Find where the given text appears and provide that cell's center as [x, y] coordinate. 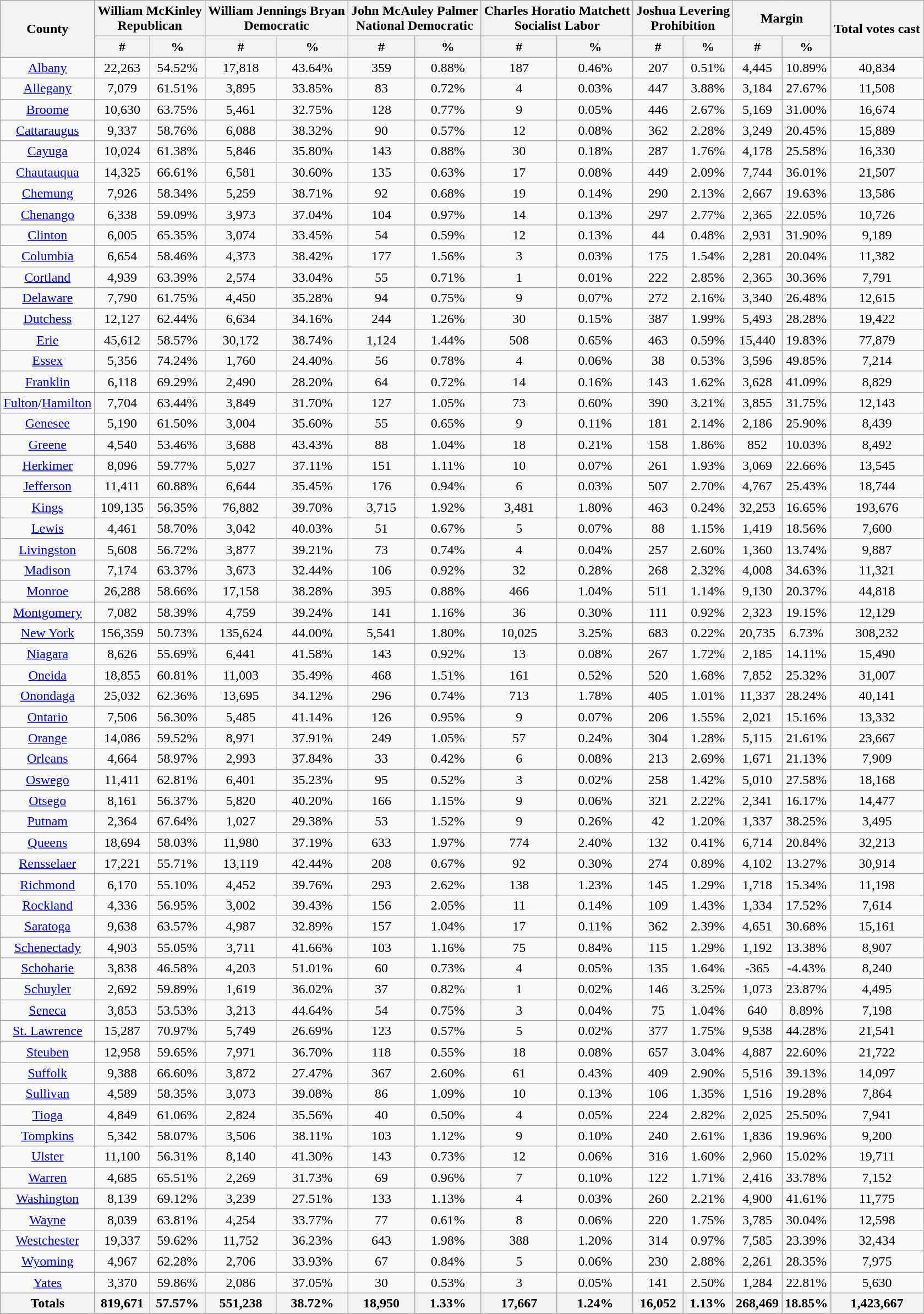
367 [381, 1073]
12,958 [122, 1052]
Columbia [47, 256]
12,129 [877, 612]
58.76% [177, 130]
57 [519, 738]
446 [658, 109]
2,269 [240, 1178]
151 [381, 466]
19.28% [807, 1094]
293 [381, 884]
2,416 [757, 1178]
0.48% [708, 235]
1,718 [757, 884]
405 [658, 696]
40.20% [312, 801]
16.17% [807, 801]
15.02% [807, 1157]
156,359 [122, 633]
Madison [47, 570]
56 [381, 361]
1.97% [448, 842]
33.45% [312, 235]
Erie [47, 340]
25.43% [807, 486]
6,088 [240, 130]
53 [381, 822]
507 [658, 486]
2,341 [757, 801]
5,190 [122, 424]
21.61% [807, 738]
5,516 [757, 1073]
19.63% [807, 193]
0.51% [708, 68]
7,864 [877, 1094]
33.93% [312, 1261]
58.07% [177, 1136]
8,096 [122, 466]
44.28% [807, 1031]
45,612 [122, 340]
7,079 [122, 89]
40,141 [877, 696]
Franklin [47, 382]
Dutchess [47, 319]
42 [658, 822]
1.64% [708, 968]
2,185 [757, 654]
St. Lawrence [47, 1031]
2,931 [757, 235]
3,596 [757, 361]
1.71% [708, 1178]
Albany [47, 68]
32.89% [312, 926]
51.01% [312, 968]
60 [381, 968]
11,100 [122, 1157]
9,337 [122, 130]
61.06% [177, 1115]
3,213 [240, 1010]
59.09% [177, 214]
643 [381, 1240]
30.68% [807, 926]
58.39% [177, 612]
31,007 [877, 675]
6,654 [122, 256]
1,334 [757, 905]
38.74% [312, 340]
Rensselaer [47, 863]
8,039 [122, 1219]
7,852 [757, 675]
1.98% [448, 1240]
90 [381, 130]
31.75% [807, 403]
109,135 [122, 507]
30.36% [807, 277]
28.35% [807, 1261]
1.68% [708, 675]
Sullivan [47, 1094]
Jefferson [47, 486]
43.64% [312, 68]
35.28% [312, 298]
39.76% [312, 884]
32,253 [757, 507]
39.21% [312, 549]
Schuyler [47, 989]
19.96% [807, 1136]
37.19% [312, 842]
58.70% [177, 528]
Livingston [47, 549]
Steuben [47, 1052]
1.55% [708, 717]
59.62% [177, 1240]
31.00% [807, 109]
13,695 [240, 696]
69.29% [177, 382]
Allegany [47, 89]
69 [381, 1178]
55.10% [177, 884]
8,139 [122, 1198]
551,238 [240, 1304]
55.71% [177, 863]
38 [658, 361]
7,506 [122, 717]
25,032 [122, 696]
2.09% [708, 172]
10,726 [877, 214]
5,356 [122, 361]
104 [381, 214]
4,903 [122, 947]
272 [658, 298]
222 [658, 277]
7 [519, 1178]
12,127 [122, 319]
22.81% [807, 1283]
Montgomery [47, 612]
1.72% [708, 654]
54.52% [177, 68]
69.12% [177, 1198]
Genesee [47, 424]
5,342 [122, 1136]
Orleans [47, 759]
4,900 [757, 1198]
1.99% [708, 319]
39.70% [312, 507]
33 [381, 759]
37.91% [312, 738]
176 [381, 486]
3,785 [757, 1219]
2.16% [708, 298]
3,673 [240, 570]
Rockland [47, 905]
17,221 [122, 863]
36 [519, 612]
1.33% [448, 1304]
Cattaraugus [47, 130]
30.04% [807, 1219]
13,332 [877, 717]
56.37% [177, 801]
6,401 [240, 780]
290 [658, 193]
2.69% [708, 759]
Ontario [47, 717]
13.27% [807, 863]
2.28% [708, 130]
156 [381, 905]
0.71% [448, 277]
1.26% [448, 319]
18,855 [122, 675]
314 [658, 1240]
161 [519, 675]
2.39% [708, 926]
3,872 [240, 1073]
4,102 [757, 863]
3.04% [708, 1052]
0.16% [595, 382]
33.77% [312, 1219]
2,025 [757, 1115]
New York [47, 633]
4,849 [122, 1115]
0.55% [448, 1052]
58.35% [177, 1094]
0.61% [448, 1219]
27.58% [807, 780]
39.13% [807, 1073]
5,259 [240, 193]
Putnam [47, 822]
409 [658, 1073]
1,671 [757, 759]
24.40% [312, 361]
8,240 [877, 968]
260 [658, 1198]
41.30% [312, 1157]
66.61% [177, 172]
14,086 [122, 738]
2.61% [708, 1136]
21,507 [877, 172]
4,178 [757, 151]
19.83% [807, 340]
37.04% [312, 214]
2.70% [708, 486]
40 [381, 1115]
7,585 [757, 1240]
21.13% [807, 759]
3,073 [240, 1094]
5,846 [240, 151]
58.57% [177, 340]
59.77% [177, 466]
15,889 [877, 130]
Schenectady [47, 947]
713 [519, 696]
56.95% [177, 905]
35.80% [312, 151]
4,008 [757, 570]
11,198 [877, 884]
56.31% [177, 1157]
Yates [47, 1283]
8,971 [240, 738]
23,667 [877, 738]
8.89% [807, 1010]
65.51% [177, 1178]
40,834 [877, 68]
12,598 [877, 1219]
41.58% [312, 654]
Wyoming [47, 1261]
145 [658, 884]
1.01% [708, 696]
1,284 [757, 1283]
62.36% [177, 696]
3,711 [240, 947]
30.60% [312, 172]
0.28% [595, 570]
62.28% [177, 1261]
6,441 [240, 654]
0.15% [595, 319]
27.51% [312, 1198]
27.47% [312, 1073]
138 [519, 884]
38.42% [312, 256]
1.54% [708, 256]
Otsego [47, 801]
224 [658, 1115]
1,124 [381, 340]
133 [381, 1198]
6,118 [122, 382]
2.50% [708, 1283]
6,714 [757, 842]
65.35% [177, 235]
466 [519, 591]
30,172 [240, 340]
Lewis [47, 528]
10.89% [807, 68]
8,439 [877, 424]
38.25% [807, 822]
7,214 [877, 361]
4,495 [877, 989]
2.14% [708, 424]
Essex [47, 361]
1,760 [240, 361]
Schoharie [47, 968]
28.28% [807, 319]
5,608 [122, 549]
60.81% [177, 675]
4,373 [240, 256]
Herkimer [47, 466]
77 [381, 1219]
9,638 [122, 926]
175 [658, 256]
9,887 [877, 549]
1.11% [448, 466]
13.38% [807, 947]
23.39% [807, 1240]
35.56% [312, 1115]
12,615 [877, 298]
5,749 [240, 1031]
76,882 [240, 507]
20.37% [807, 591]
230 [658, 1261]
4,254 [240, 1219]
1,360 [757, 549]
49.85% [807, 361]
5,010 [757, 780]
57.57% [177, 1304]
27.67% [807, 89]
32,434 [877, 1240]
59.52% [177, 738]
1.44% [448, 340]
7,971 [240, 1052]
1.86% [708, 445]
1,027 [240, 822]
267 [658, 654]
4,452 [240, 884]
249 [381, 738]
4,759 [240, 612]
158 [658, 445]
34.12% [312, 696]
1.60% [708, 1157]
5,820 [240, 801]
59.65% [177, 1052]
268,469 [757, 1304]
1.76% [708, 151]
10,025 [519, 633]
29.38% [312, 822]
177 [381, 256]
1.28% [708, 738]
2,824 [240, 1115]
4,651 [757, 926]
852 [757, 445]
31.90% [807, 235]
126 [381, 717]
258 [658, 780]
261 [658, 466]
2.62% [448, 884]
7,704 [122, 403]
2,574 [240, 277]
0.42% [448, 759]
5,485 [240, 717]
63.57% [177, 926]
2.13% [708, 193]
3,628 [757, 382]
56.72% [177, 549]
0.89% [708, 863]
2.32% [708, 570]
Monroe [47, 591]
1,516 [757, 1094]
44.00% [312, 633]
94 [381, 298]
11,508 [877, 89]
7,744 [757, 172]
42.44% [312, 863]
44 [658, 235]
34.63% [807, 570]
66.60% [177, 1073]
3,239 [240, 1198]
62.44% [177, 319]
13,586 [877, 193]
32.44% [312, 570]
6,634 [240, 319]
28.24% [807, 696]
127 [381, 403]
53.46% [177, 445]
17,158 [240, 591]
70.97% [177, 1031]
Tompkins [47, 1136]
3,855 [757, 403]
390 [658, 403]
16.65% [807, 507]
3,074 [240, 235]
9,388 [122, 1073]
388 [519, 1240]
3,895 [240, 89]
County [47, 29]
39.43% [312, 905]
4,589 [122, 1094]
58.34% [177, 193]
17.52% [807, 905]
7,174 [122, 570]
16,674 [877, 109]
1,337 [757, 822]
58.97% [177, 759]
83 [381, 89]
-365 [757, 968]
4,664 [122, 759]
25.90% [807, 424]
Chautauqua [47, 172]
1.78% [595, 696]
Richmond [47, 884]
53.53% [177, 1010]
5,493 [757, 319]
8 [519, 1219]
36.70% [312, 1052]
5,541 [381, 633]
21,722 [877, 1052]
657 [658, 1052]
34.16% [312, 319]
62.81% [177, 780]
31.70% [312, 403]
22.60% [807, 1052]
0.82% [448, 989]
59.86% [177, 1283]
2.05% [448, 905]
63.37% [177, 570]
61 [519, 1073]
19,337 [122, 1240]
321 [658, 801]
18,694 [122, 842]
17,667 [519, 1304]
220 [658, 1219]
Joshua LeveringProhibition [682, 19]
Niagara [47, 654]
Tioga [47, 1115]
18.56% [807, 528]
31.73% [312, 1178]
86 [381, 1094]
11,775 [877, 1198]
8,829 [877, 382]
683 [658, 633]
56.30% [177, 717]
0.43% [595, 1073]
35.49% [312, 675]
166 [381, 801]
61.51% [177, 89]
4,540 [122, 445]
0.46% [595, 68]
38.32% [312, 130]
William McKinleyRepublican [150, 19]
6,644 [240, 486]
240 [658, 1136]
1,073 [757, 989]
13,119 [240, 863]
Oneida [47, 675]
35.23% [312, 780]
14,477 [877, 801]
25.50% [807, 1115]
14,325 [122, 172]
3,184 [757, 89]
1.12% [448, 1136]
Broome [47, 109]
468 [381, 675]
7,791 [877, 277]
Totals [47, 1304]
207 [658, 68]
26.69% [312, 1031]
13 [519, 654]
61.38% [177, 151]
1,192 [757, 947]
3,688 [240, 445]
3,340 [757, 298]
520 [658, 675]
257 [658, 549]
5,630 [877, 1283]
Cayuga [47, 151]
1.35% [708, 1094]
46.58% [177, 968]
8,907 [877, 947]
2.21% [708, 1198]
28.20% [312, 382]
37.05% [312, 1283]
109 [658, 905]
3,853 [122, 1010]
2.88% [708, 1261]
5,461 [240, 109]
36.23% [312, 1240]
3,370 [122, 1283]
1.62% [708, 382]
2.22% [708, 801]
32,213 [877, 842]
20,735 [757, 633]
26,288 [122, 591]
1.23% [595, 884]
244 [381, 319]
8,626 [122, 654]
4,445 [757, 68]
1.56% [448, 256]
0.18% [595, 151]
1.52% [448, 822]
3,715 [381, 507]
304 [658, 738]
7,941 [877, 1115]
7,926 [122, 193]
4,203 [240, 968]
44.64% [312, 1010]
1,423,667 [877, 1304]
61.50% [177, 424]
2,667 [757, 193]
819,671 [122, 1304]
5,115 [757, 738]
30,914 [877, 863]
0.95% [448, 717]
316 [658, 1157]
1.14% [708, 591]
6,581 [240, 172]
20.45% [807, 130]
10.03% [807, 445]
2.90% [708, 1073]
7,790 [122, 298]
187 [519, 68]
Delaware [47, 298]
297 [658, 214]
15,287 [122, 1031]
37.84% [312, 759]
4,887 [757, 1052]
11,752 [240, 1240]
Fulton/Hamilton [47, 403]
22,263 [122, 68]
19 [519, 193]
268 [658, 570]
58.46% [177, 256]
181 [658, 424]
Queens [47, 842]
2,490 [240, 382]
55.05% [177, 947]
9,189 [877, 235]
2,323 [757, 612]
20.04% [807, 256]
377 [658, 1031]
296 [381, 696]
51 [381, 528]
7,909 [877, 759]
36.01% [807, 172]
3,506 [240, 1136]
39.08% [312, 1094]
146 [658, 989]
2,186 [757, 424]
4,450 [240, 298]
16,052 [658, 1304]
2.40% [595, 842]
3,973 [240, 214]
7,600 [877, 528]
2,086 [240, 1283]
21,541 [877, 1031]
0.60% [595, 403]
13,545 [877, 466]
6.73% [807, 633]
12,143 [877, 403]
Oswego [47, 780]
0.50% [448, 1115]
13.74% [807, 549]
3,042 [240, 528]
16,330 [877, 151]
19.15% [807, 612]
77,879 [877, 340]
213 [658, 759]
1.42% [708, 780]
15,490 [877, 654]
35.45% [312, 486]
43.43% [312, 445]
Total votes cast [877, 29]
11,980 [240, 842]
55.69% [177, 654]
40.03% [312, 528]
3,481 [519, 507]
157 [381, 926]
25.32% [807, 675]
3,495 [877, 822]
7,152 [877, 1178]
11,337 [757, 696]
67 [381, 1261]
2.77% [708, 214]
37.11% [312, 466]
11 [519, 905]
3.21% [708, 403]
10,630 [122, 109]
-4.43% [807, 968]
26.48% [807, 298]
2,021 [757, 717]
15.16% [807, 717]
508 [519, 340]
18,744 [877, 486]
36.02% [312, 989]
18,950 [381, 1304]
0.94% [448, 486]
17,818 [240, 68]
Seneca [47, 1010]
7,614 [877, 905]
64 [381, 382]
0.01% [595, 277]
111 [658, 612]
41.61% [807, 1198]
33.78% [807, 1178]
387 [658, 319]
2.67% [708, 109]
1.43% [708, 905]
9,538 [757, 1031]
3.88% [708, 89]
0.68% [448, 193]
Washington [47, 1198]
2.82% [708, 1115]
58.66% [177, 591]
Westchester [47, 1240]
8,161 [122, 801]
37 [381, 989]
Clinton [47, 235]
10,024 [122, 151]
2,960 [757, 1157]
1,836 [757, 1136]
59.89% [177, 989]
25.58% [807, 151]
122 [658, 1178]
3,849 [240, 403]
2.85% [708, 277]
50.73% [177, 633]
39.24% [312, 612]
8,140 [240, 1157]
1.09% [448, 1094]
6,005 [122, 235]
9,200 [877, 1136]
0.77% [448, 109]
33.85% [312, 89]
4,685 [122, 1178]
1.92% [448, 507]
33.04% [312, 277]
38.72% [312, 1304]
4,987 [240, 926]
19,711 [877, 1157]
38.11% [312, 1136]
2,261 [757, 1261]
22.05% [807, 214]
0.26% [595, 822]
35.60% [312, 424]
15,161 [877, 926]
308,232 [877, 633]
Chemung [47, 193]
0.21% [595, 445]
6,170 [122, 884]
4,767 [757, 486]
41.66% [312, 947]
41.14% [312, 717]
7,198 [877, 1010]
Charles Horatio MatchettSocialist Labor [557, 19]
19,422 [877, 319]
132 [658, 842]
63.81% [177, 1219]
9,130 [757, 591]
2,364 [122, 822]
11,321 [877, 570]
Greene [47, 445]
63.75% [177, 109]
1,419 [757, 528]
3,877 [240, 549]
1.51% [448, 675]
95 [381, 780]
11,003 [240, 675]
1.93% [708, 466]
61.75% [177, 298]
63.44% [177, 403]
11,382 [877, 256]
56.35% [177, 507]
6,338 [122, 214]
38.28% [312, 591]
7,082 [122, 612]
18,168 [877, 780]
Orange [47, 738]
John McAuley PalmerNational Democratic [414, 19]
63.39% [177, 277]
Saratoga [47, 926]
5,169 [757, 109]
128 [381, 109]
208 [381, 863]
359 [381, 68]
3,004 [240, 424]
123 [381, 1031]
William Jennings BryanDemocratic [276, 19]
41.09% [807, 382]
15.34% [807, 884]
44,818 [877, 591]
8,492 [877, 445]
Suffolk [47, 1073]
511 [658, 591]
193,676 [877, 507]
5,027 [240, 466]
67.64% [177, 822]
206 [658, 717]
3,838 [122, 968]
2,706 [240, 1261]
640 [757, 1010]
447 [658, 89]
274 [658, 863]
Chenango [47, 214]
395 [381, 591]
2,993 [240, 759]
1,619 [240, 989]
0.78% [448, 361]
0.22% [708, 633]
58.03% [177, 842]
0.63% [448, 172]
3,002 [240, 905]
15,440 [757, 340]
22.66% [807, 466]
774 [519, 842]
4,336 [122, 905]
14.11% [807, 654]
Wayne [47, 1219]
4,967 [122, 1261]
1.24% [595, 1304]
Onondaga [47, 696]
449 [658, 172]
14,097 [877, 1073]
0.96% [448, 1178]
7,975 [877, 1261]
135,624 [240, 633]
20.84% [807, 842]
Cortland [47, 277]
3,249 [757, 130]
Margin [782, 19]
60.88% [177, 486]
23.87% [807, 989]
32 [519, 570]
4,461 [122, 528]
18.85% [807, 1304]
32.75% [312, 109]
0.41% [708, 842]
74.24% [177, 361]
2,281 [757, 256]
115 [658, 947]
3,069 [757, 466]
118 [381, 1052]
Ulster [47, 1157]
Kings [47, 507]
Warren [47, 1178]
287 [658, 151]
4,939 [122, 277]
38.71% [312, 193]
2,692 [122, 989]
633 [381, 842]
